Search for the cell housing the specified text and yield its [X, Y] center coordinate. 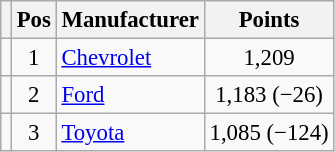
1,183 (−26) [269, 95]
1 [34, 58]
Pos [34, 20]
3 [34, 133]
1,209 [269, 58]
Toyota [130, 133]
Ford [130, 95]
1,085 (−124) [269, 133]
Manufacturer [130, 20]
Chevrolet [130, 58]
Points [269, 20]
2 [34, 95]
